Detect which cell encompasses the target text, then output its [X, Y] center coordinate. 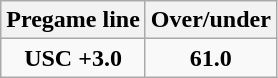
USC +3.0 [74, 58]
Over/under [210, 20]
Pregame line [74, 20]
61.0 [210, 58]
